Pinpoint the cell where the given text exists, returning its [x, y] midpoint coordinate. 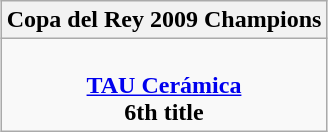
TAU Cerámica 6th title [164, 85]
Copa del Rey 2009 Champions [164, 20]
